Identify which cell holds the provided text, then report its (X, Y) central coordinate. 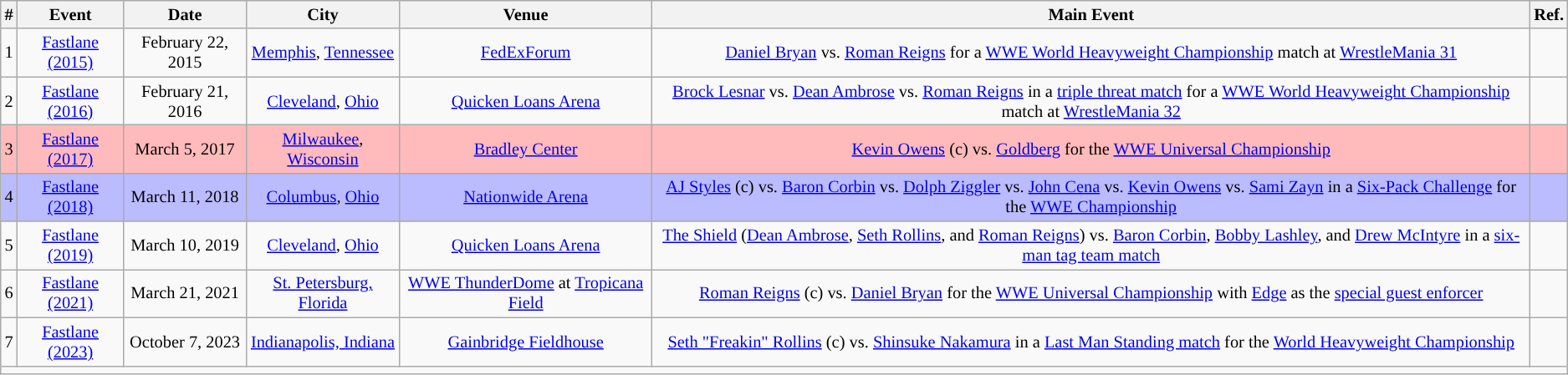
Columbus, Ohio (323, 197)
February 22, 2015 (186, 53)
FedExForum (525, 53)
Fastlane (2016) (70, 101)
AJ Styles (c) vs. Baron Corbin vs. Dolph Ziggler vs. John Cena vs. Kevin Owens vs. Sami Zayn in a Six-Pack Challenge for the WWE Championship (1091, 197)
Kevin Owens (c) vs. Goldberg for the WWE Universal Championship (1091, 149)
Ref. (1549, 14)
WWE ThunderDome at Tropicana Field (525, 293)
St. Petersburg, Florida (323, 293)
Main Event (1091, 14)
2 (9, 101)
February 21, 2016 (186, 101)
Milwaukee, Wisconsin (323, 149)
Bradley Center (525, 149)
7 (9, 342)
Brock Lesnar vs. Dean Ambrose vs. Roman Reigns in a triple threat match for a WWE World Heavyweight Championship match at WrestleMania 32 (1091, 101)
3 (9, 149)
March 5, 2017 (186, 149)
5 (9, 246)
Indianapolis, Indiana (323, 342)
4 (9, 197)
6 (9, 293)
Fastlane (2018) (70, 197)
Daniel Bryan vs. Roman Reigns for a WWE World Heavyweight Championship match at WrestleMania 31 (1091, 53)
Fastlane (2021) (70, 293)
Gainbridge Fieldhouse (525, 342)
Event (70, 14)
October 7, 2023 (186, 342)
Memphis, Tennessee (323, 53)
Nationwide Arena (525, 197)
March 11, 2018 (186, 197)
# (9, 14)
Fastlane (2023) (70, 342)
Roman Reigns (c) vs. Daniel Bryan for the WWE Universal Championship with Edge as the special guest enforcer (1091, 293)
March 10, 2019 (186, 246)
Venue (525, 14)
The Shield (Dean Ambrose, Seth Rollins, and Roman Reigns) vs. Baron Corbin, Bobby Lashley, and Drew McIntyre in a six-man tag team match (1091, 246)
Seth "Freakin" Rollins (c) vs. Shinsuke Nakamura in a Last Man Standing match for the World Heavyweight Championship (1091, 342)
1 (9, 53)
March 21, 2021 (186, 293)
City (323, 14)
Fastlane (2019) (70, 246)
Fastlane (2017) (70, 149)
Date (186, 14)
Fastlane (2015) (70, 53)
